For the text-containing cell, return its midpoint in (X, Y) coordinate format. 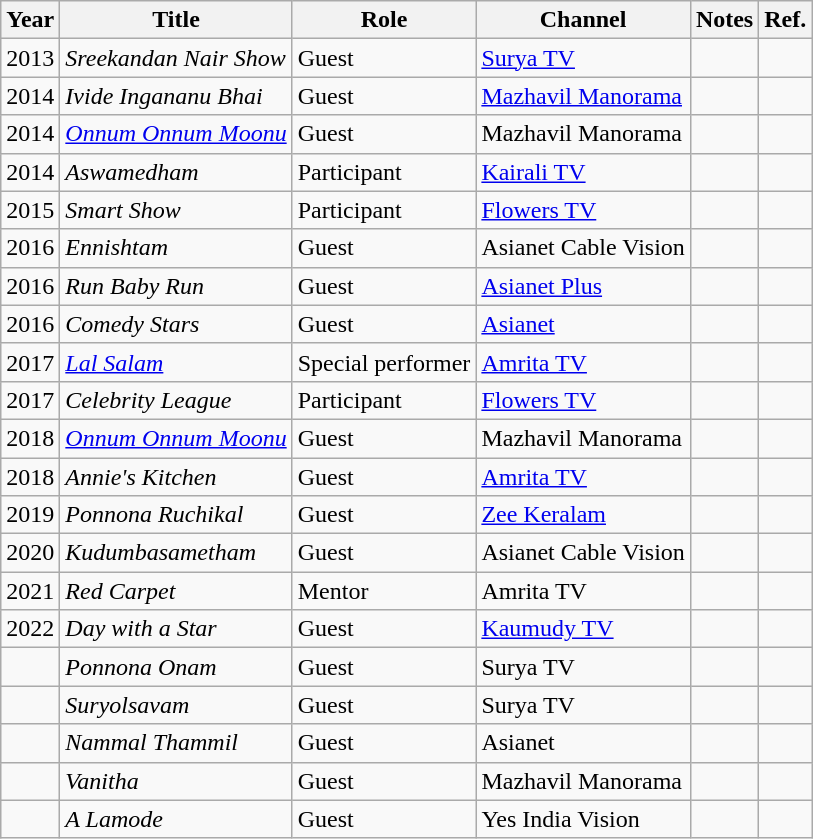
Role (384, 20)
Day with a Star (176, 629)
Annie's Kitchen (176, 477)
Suryolsavam (176, 705)
Zee Keralam (583, 515)
Celebrity League (176, 400)
Mentor (384, 591)
2021 (30, 591)
Ref. (786, 20)
Yes India Vision (583, 819)
2013 (30, 58)
Kaumudy TV (583, 629)
Aswamedham (176, 172)
Vanitha (176, 781)
Asianet Plus (583, 286)
Lal Salam (176, 362)
2022 (30, 629)
2019 (30, 515)
Title (176, 20)
Ponnona Ruchikal (176, 515)
Year (30, 20)
Smart Show (176, 210)
Red Carpet (176, 591)
Kudumbasametham (176, 553)
Ponnona Onam (176, 667)
Nammal Thammil (176, 743)
Comedy Stars (176, 324)
2020 (30, 553)
Notes (724, 20)
Ennishtam (176, 248)
Channel (583, 20)
Ivide Ingananu Bhai (176, 96)
A Lamode (176, 819)
2015 (30, 210)
Kairali TV (583, 172)
Run Baby Run (176, 286)
Special performer (384, 362)
Sreekandan Nair Show (176, 58)
